Return [x, y] of the center of cell containing provided text 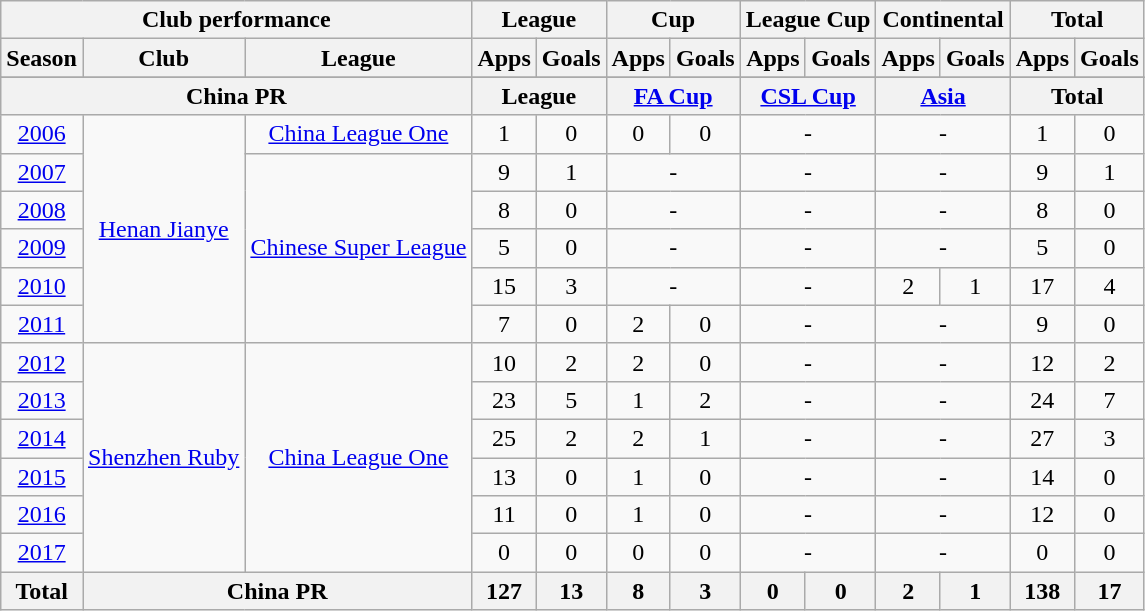
2013 [42, 400]
Club performance [236, 20]
Shenzhen Ruby [163, 457]
League Cup [808, 20]
2015 [42, 477]
2008 [42, 210]
15 [504, 286]
2006 [42, 134]
2011 [42, 324]
CSL Cup [808, 96]
Season [42, 58]
24 [1042, 400]
Henan Jianye [163, 229]
FA Cup [673, 96]
27 [1042, 438]
2010 [42, 286]
14 [1042, 477]
2017 [42, 553]
2009 [42, 248]
Asia [943, 96]
Continental [943, 20]
Cup [673, 20]
2016 [42, 515]
25 [504, 438]
10 [504, 362]
2014 [42, 438]
11 [504, 515]
4 [1110, 286]
23 [504, 400]
127 [504, 591]
138 [1042, 591]
2012 [42, 362]
Club [163, 58]
2007 [42, 172]
Chinese Super League [358, 248]
